Find where the given text appears and provide that cell's center as (x, y) coordinate. 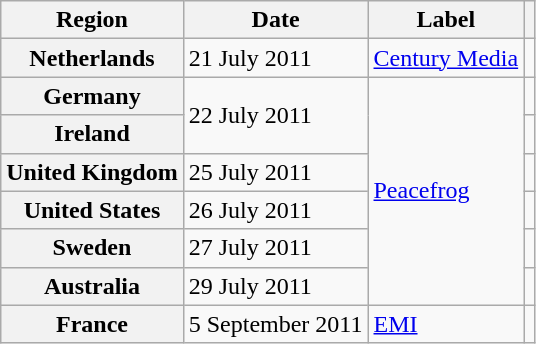
26 July 2011 (276, 210)
22 July 2011 (276, 115)
Germany (92, 96)
Ireland (92, 134)
Label (446, 20)
Century Media (446, 58)
Sweden (92, 248)
27 July 2011 (276, 248)
Netherlands (92, 58)
5 September 2011 (276, 324)
Australia (92, 286)
Peacefrog (446, 191)
United States (92, 210)
EMI (446, 324)
29 July 2011 (276, 286)
France (92, 324)
Region (92, 20)
21 July 2011 (276, 58)
25 July 2011 (276, 172)
United Kingdom (92, 172)
Date (276, 20)
